Scan for the cell matching the given text and deliver its [X, Y] coordinate at center. 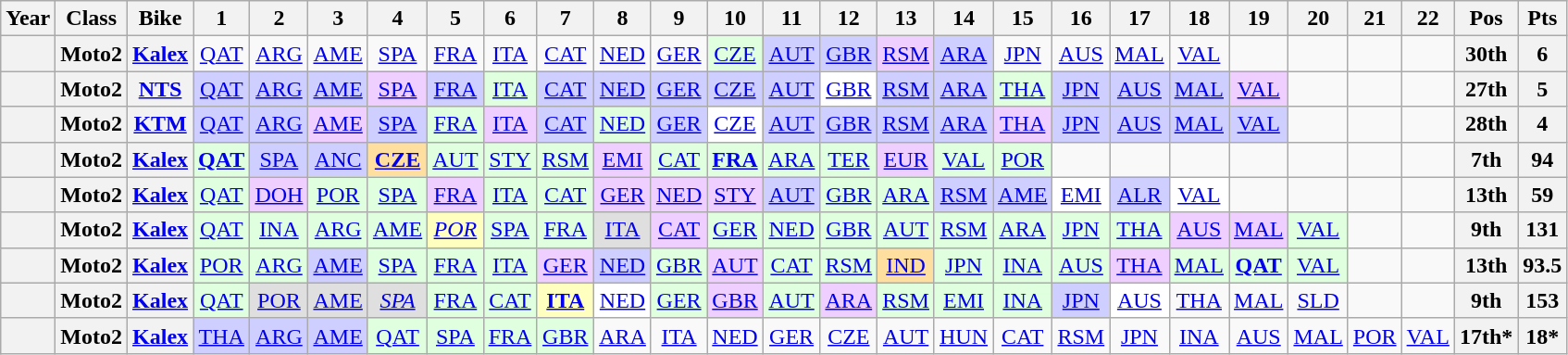
EUR [906, 159]
11 [791, 19]
HUN [963, 336]
30th [1486, 54]
153 [1542, 300]
SLD [1318, 300]
19 [1259, 19]
3 [338, 19]
21 [1375, 19]
27th [1486, 89]
17 [1139, 19]
DOH [280, 195]
Bike [161, 19]
18* [1542, 336]
NTS [161, 89]
12 [849, 19]
TER [849, 159]
7th [1486, 159]
9 [678, 19]
IND [906, 265]
1 [222, 19]
8 [623, 19]
131 [1542, 230]
59 [1542, 195]
10 [735, 19]
ALR [1139, 195]
22 [1427, 19]
20 [1318, 19]
93.5 [1542, 265]
Pts [1542, 19]
14 [963, 19]
Pos [1486, 19]
2 [280, 19]
Year [28, 19]
28th [1486, 124]
94 [1542, 159]
17th* [1486, 336]
13 [906, 19]
18 [1199, 19]
Class [92, 19]
ANC [338, 159]
16 [1081, 19]
7 [566, 19]
KTM [161, 124]
15 [1023, 19]
